For the text-containing cell, return its midpoint in (X, Y) coordinate format. 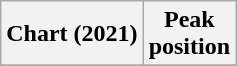
Chart (2021) (72, 34)
Peak position (189, 34)
